Return [X, Y] of the center of cell containing provided text 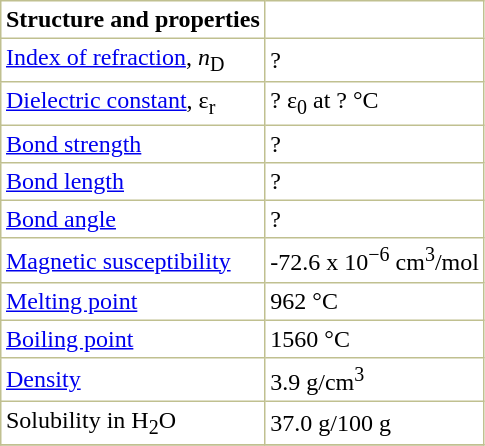
1560 °C [374, 339]
Magnetic susceptibility [133, 260]
Boiling point [133, 339]
Bond angle [133, 220]
3.9 g/cm3 [374, 379]
Solubility in H2O [133, 423]
962 °C [374, 301]
Index of refraction, nD [133, 60]
Structure and properties [133, 20]
37.0 g/100 g [374, 423]
? ε0 at ? °C [374, 104]
-72.6 x 10−6 cm3/mol [374, 260]
Bond length [133, 182]
Dielectric constant, εr [133, 104]
Melting point [133, 301]
Density [133, 379]
Bond strength [133, 145]
